Extract the (X, Y) coordinate from the center of the cell holding the provided text.  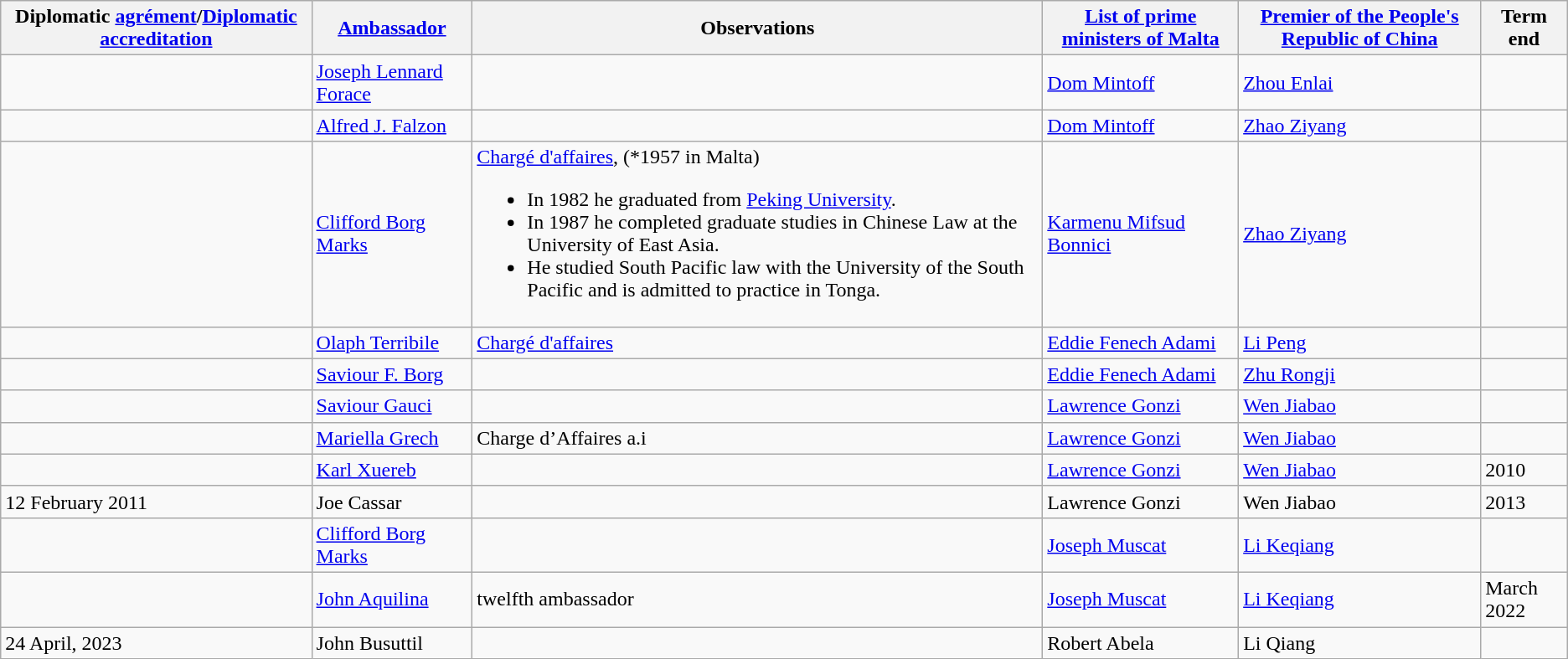
Zhu Rongji (1360, 374)
Joseph Lennard Forace (392, 82)
List of prime ministers of Malta (1141, 28)
twelfth ambassador (757, 600)
Alfred J. Falzon (392, 126)
Saviour F. Borg (392, 374)
Saviour Gauci (392, 406)
24 April, 2023 (156, 642)
John Busuttil (392, 642)
Chargé d'affaires (757, 342)
Joe Cassar (392, 502)
2010 (1524, 470)
Charge d’Affaires a.i (757, 438)
Olaph Terribile (392, 342)
Karmenu Mifsud Bonnici (1141, 234)
Mariella Grech (392, 438)
Diplomatic agrément/Diplomatic accreditation (156, 28)
Li Qiang (1360, 642)
John Aquilina (392, 600)
12 February 2011 (156, 502)
Ambassador (392, 28)
Observations (757, 28)
March 2022 (1524, 600)
Li Peng (1360, 342)
Robert Abela (1141, 642)
2013 (1524, 502)
Premier of the People's Republic of China (1360, 28)
Zhou Enlai (1360, 82)
Karl Xuereb (392, 470)
Term end (1524, 28)
